Determine the [x, y] coordinate at the center of the cell enclosing the given text.  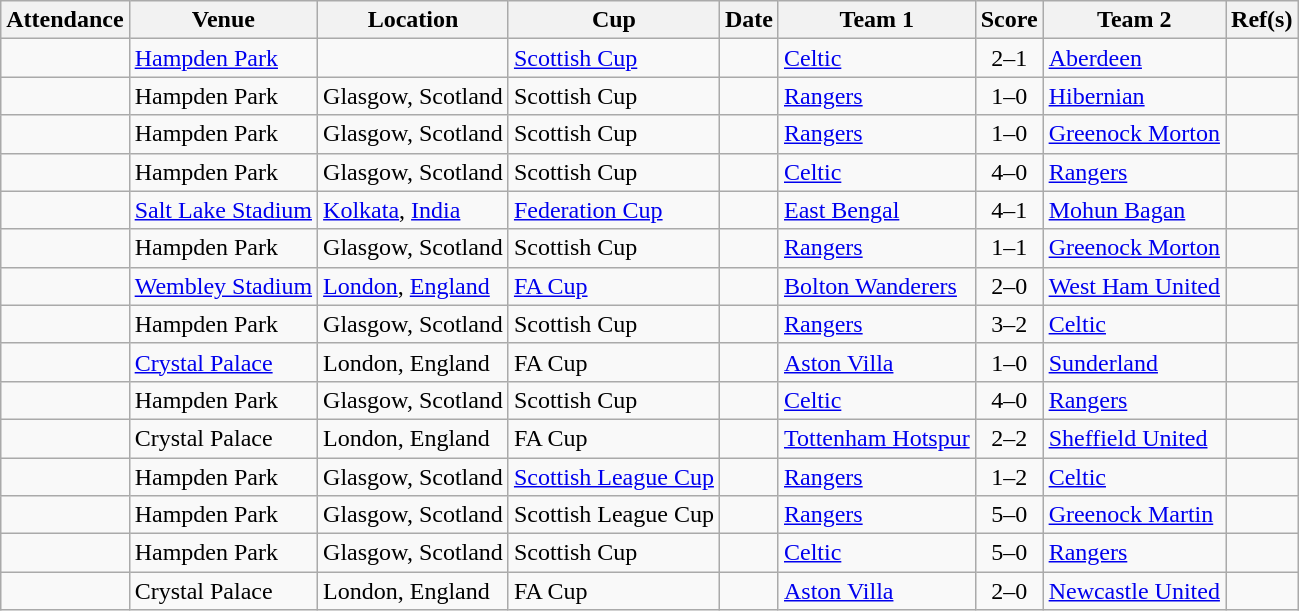
Venue [223, 20]
Bolton Wanderers [876, 286]
Cup [614, 20]
1–2 [1009, 477]
Tottenham Hotspur [876, 438]
2–2 [1009, 438]
Wembley Stadium [223, 286]
Greenock Martin [1134, 515]
Attendance [65, 20]
Kolkata, India [414, 210]
East Bengal [876, 210]
4–1 [1009, 210]
Ref(s) [1262, 20]
Hibernian [1134, 96]
Team 2 [1134, 20]
Federation Cup [614, 210]
Newcastle United [1134, 591]
Sunderland [1134, 362]
3–2 [1009, 324]
Score [1009, 20]
Sheffield United [1134, 438]
1–1 [1009, 248]
Date [748, 20]
Salt Lake Stadium [223, 210]
Team 1 [876, 20]
Location [414, 20]
2–1 [1009, 58]
West Ham United [1134, 286]
Mohun Bagan [1134, 210]
Aberdeen [1134, 58]
